Provide the (X, Y) coordinate of the cell's center where the given text is located.  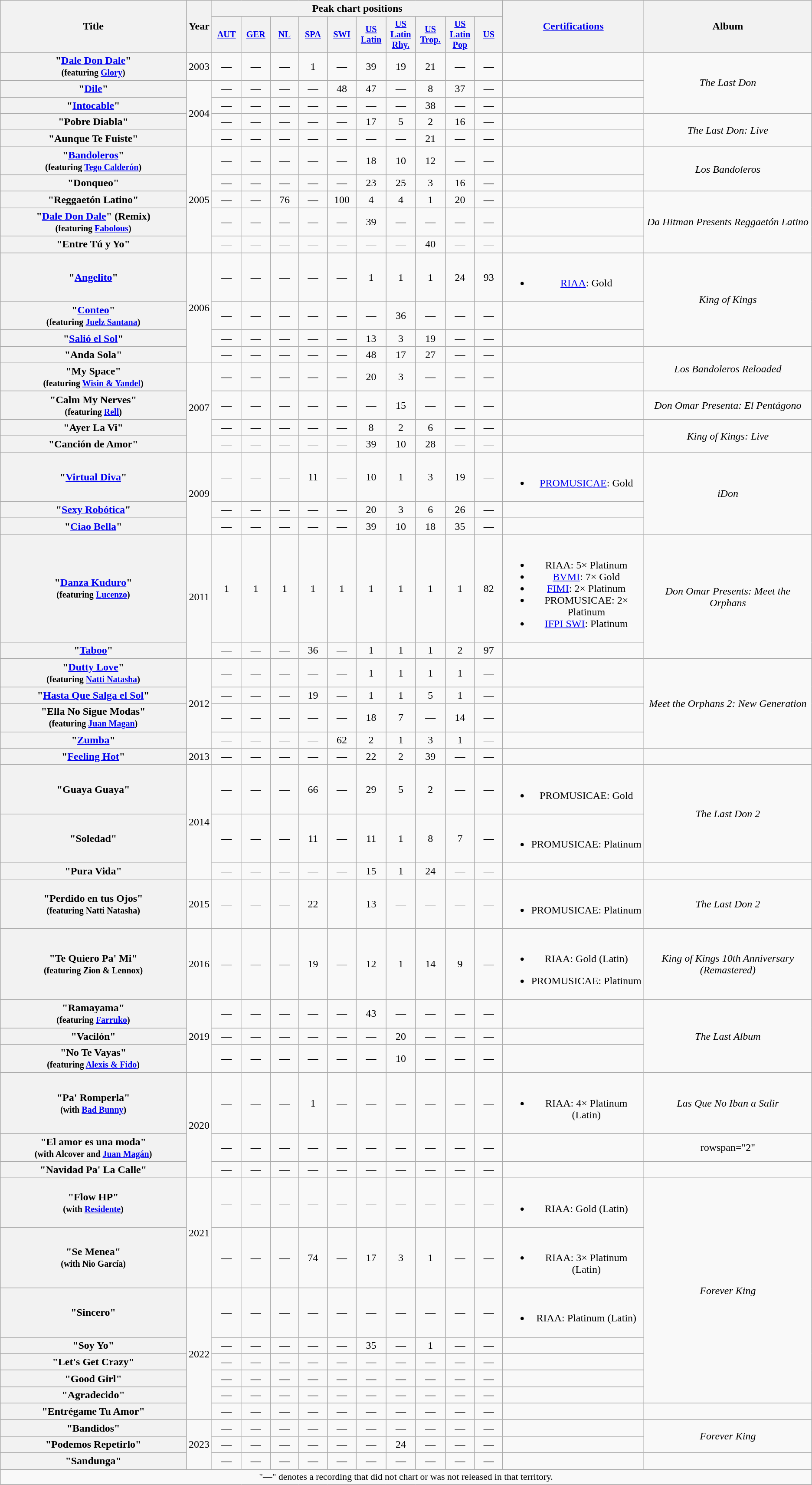
23 (371, 183)
"Reggaetón Latino" (94, 200)
King of Kings (728, 299)
38 (430, 105)
"Donqueo" (94, 183)
97 (489, 651)
2022 (199, 1354)
GER (256, 35)
Title (94, 26)
"Pura Vida" (94, 871)
43 (371, 1014)
RIAA: Gold (Latin) (573, 1203)
66 (313, 789)
2016 (199, 964)
2012 (199, 703)
25 (401, 183)
The Last Album (728, 1036)
"Calm My Nerves"(featuring Rell) (94, 405)
"Ciao Bella" (94, 526)
2005 (199, 200)
AUT (226, 35)
"Soy Yo" (94, 1345)
26 (460, 510)
"My Space"(featuring Wisin & Yandel) (94, 377)
US Latin Rhy. (401, 35)
"Let's Get Crazy" (94, 1362)
"No Te Vayas"(featuring Alexis & Fido) (94, 1059)
"Feeling Hot" (94, 756)
"Ella No Sigue Modas"(featuring Juan Magan) (94, 718)
The Last Don: Live (728, 130)
82 (489, 588)
2006 (199, 308)
Don Omar Presents: Meet the Orphans (728, 597)
47 (371, 89)
Las Que No Iban a Salir (728, 1103)
37 (460, 89)
28 (430, 444)
"Ayer La Vi" (94, 427)
Album (728, 26)
"Virtual Diva" (94, 477)
"Zumba" (94, 740)
2019 (199, 1036)
Don Omar Presenta: El Pentágono (728, 405)
"Good Girl" (94, 1378)
"Intocable" (94, 105)
2015 (199, 903)
2007 (199, 407)
76 (285, 200)
"El amor es una moda"(with Alcover and Juan Magán) (94, 1147)
"Entrégame Tu Amor" (94, 1411)
SPA (313, 35)
"Vacilón" (94, 1036)
NL (285, 35)
"Ramayama"(featuring Farruko) (94, 1014)
RIAA: Gold (573, 277)
"Dale Don Dale" (Remix)(featuring Fabolous) (94, 222)
iDon (728, 494)
2020 (199, 1126)
King of Kings 10th Anniversary (Remastered) (728, 964)
US Trop. (430, 35)
"Conteo"(featuring Juelz Santana) (94, 316)
"Se Menea"(with Nio García) (94, 1258)
"Sexy Robótica" (94, 510)
"Sincero" (94, 1312)
"Navidad Pa' La Calle" (94, 1170)
"Aunque Te Fuiste" (94, 138)
rowspan="2" (728, 1147)
2013 (199, 756)
Da Hitman Presents Reggaetón Latino (728, 222)
100 (342, 200)
2003 (199, 66)
US LatinPop (460, 35)
Year (199, 26)
27 (430, 355)
RIAA: 5× PlatinumBVMI: 7× GoldFIMI: 2× PlatinumPROMUSICAE: 2× PlatinumIFPI SWI: Platinum (573, 588)
2021 (199, 1233)
RIAA: 3× Platinum (Latin) (573, 1258)
SWI (342, 35)
2004 (199, 114)
"Dile" (94, 89)
"Flow HP"(with Residente) (94, 1203)
40 (430, 244)
"Hasta Que Salga el Sol" (94, 695)
"Angelito" (94, 277)
"Sandunga" (94, 1461)
"Soledad" (94, 838)
2011 (199, 597)
"Te Quiero Pa' Mi"(featuring Zion & Lennox) (94, 964)
"Bandidos" (94, 1428)
"Anda Sola" (94, 355)
"Taboo" (94, 651)
Los Bandoleros Reloaded (728, 369)
9 (460, 964)
"Pobre Diabla" (94, 122)
"Entre Tú y Yo" (94, 244)
"Dutty Love"(featuring Natti Natasha) (94, 673)
62 (342, 740)
"Perdido en tus Ojos"(featuring Natti Natasha) (94, 903)
"Agradecido" (94, 1395)
"Guaya Guaya" (94, 789)
"Danza Kuduro"(featuring Lucenzo) (94, 588)
Peak chart positions (357, 9)
The Last Don (728, 82)
2014 (199, 822)
"Bandoleros"(featuring Tego Calderón) (94, 161)
Certifications (573, 26)
"Podemos Repetirlo" (94, 1444)
US (489, 35)
Los Bandoleros (728, 169)
RIAA: Gold (Latin)PROMUSICAE: Platinum (573, 964)
2023 (199, 1444)
Meet the Orphans 2: New Generation (728, 703)
"Dale Don Dale"(featuring Glory) (94, 66)
RIAA: 4× Platinum (Latin) (573, 1103)
29 (371, 789)
93 (489, 277)
King of Kings: Live (728, 436)
"Pa' Romperla"(with Bad Bunny) (94, 1103)
"Canción de Amor" (94, 444)
RIAA: Platinum (Latin) (573, 1312)
2009 (199, 494)
74 (313, 1258)
"—" denotes a recording that did not chart or was not released in that territory. (406, 1477)
"Salió el Sol" (94, 338)
US Latin (371, 35)
